Scan for the cell matching the given text and deliver its (X, Y) coordinate at center. 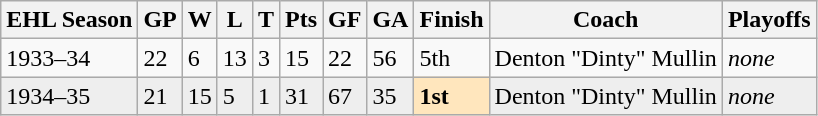
13 (234, 58)
1 (266, 96)
EHL Season (70, 20)
6 (200, 58)
3 (266, 58)
1st (452, 96)
5 (234, 96)
L (234, 20)
56 (390, 58)
35 (390, 96)
Finish (452, 20)
GP (160, 20)
5th (452, 58)
Pts (300, 20)
W (200, 20)
67 (344, 96)
GA (390, 20)
21 (160, 96)
31 (300, 96)
T (266, 20)
1933–34 (70, 58)
Playoffs (769, 20)
GF (344, 20)
1934–35 (70, 96)
Coach (606, 20)
